Detect which cell encompasses the target text, then output its [x, y] center coordinate. 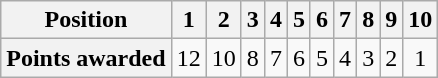
12 [188, 58]
Position [86, 20]
Points awarded [86, 58]
9 [392, 20]
